Return [x, y] of the center of cell containing provided text 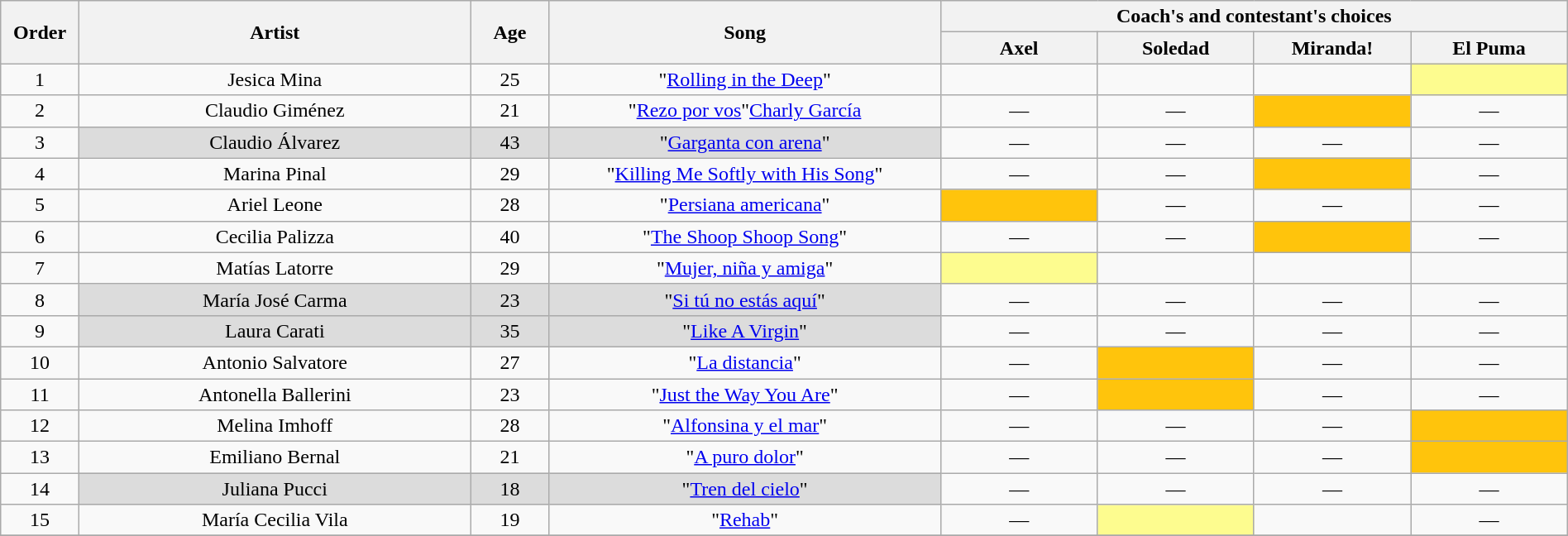
Melina Imhoff [275, 426]
13 [40, 457]
12 [40, 426]
15 [40, 520]
"Just the Way You Are" [745, 395]
María Cecilia Vila [275, 520]
Laura Carati [275, 331]
18 [509, 489]
Emiliano Bernal [275, 457]
Matías Latorre [275, 268]
Claudio Álvarez [275, 142]
"Like A Virgin" [745, 331]
"Tren del cielo" [745, 489]
Coach's and contestant's choices [1254, 17]
11 [40, 395]
Miranda! [1331, 48]
4 [40, 174]
"Garganta con arena" [745, 142]
8 [40, 299]
Order [40, 32]
1 [40, 79]
"Rezo por vos"Charly García [745, 111]
3 [40, 142]
"The Shoop Shoop Song" [745, 237]
Soledad [1176, 48]
Jesica Mina [275, 79]
27 [509, 362]
25 [509, 79]
10 [40, 362]
19 [509, 520]
Claudio Giménez [275, 111]
"Si tú no estás aquí" [745, 299]
7 [40, 268]
Song [745, 32]
Age [509, 32]
5 [40, 205]
"La distancia" [745, 362]
9 [40, 331]
"Rehab" [745, 520]
Ariel Leone [275, 205]
6 [40, 237]
Axel [1019, 48]
"Killing Me Softly with His Song" [745, 174]
Antonella Ballerini [275, 395]
43 [509, 142]
40 [509, 237]
14 [40, 489]
35 [509, 331]
Juliana Pucci [275, 489]
El Puma [1489, 48]
2 [40, 111]
"A puro dolor" [745, 457]
Marina Pinal [275, 174]
Artist [275, 32]
"Alfonsina y el mar" [745, 426]
"Mujer, niña y amiga" [745, 268]
Antonio Salvatore [275, 362]
Cecilia Palizza [275, 237]
María José Carma [275, 299]
"Persiana americana" [745, 205]
"Rolling in the Deep" [745, 79]
